Extract the (X, Y) coordinate from the center of the cell holding the provided text.  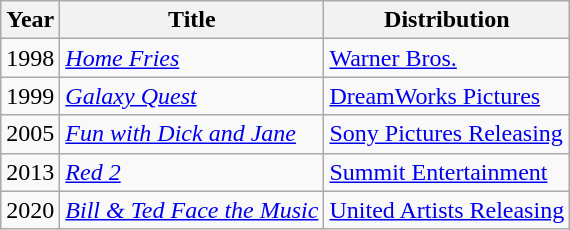
Bill & Ted Face the Music (192, 210)
Home Fries (192, 58)
2020 (30, 210)
United Artists Releasing (447, 210)
Galaxy Quest (192, 96)
Fun with Dick and Jane (192, 134)
Distribution (447, 20)
1999 (30, 96)
DreamWorks Pictures (447, 96)
Summit Entertainment (447, 172)
Year (30, 20)
2005 (30, 134)
Warner Bros. (447, 58)
Sony Pictures Releasing (447, 134)
Title (192, 20)
Red 2 (192, 172)
1998 (30, 58)
2013 (30, 172)
